Determine the [x, y] coordinate at the center of the cell enclosing the given text.  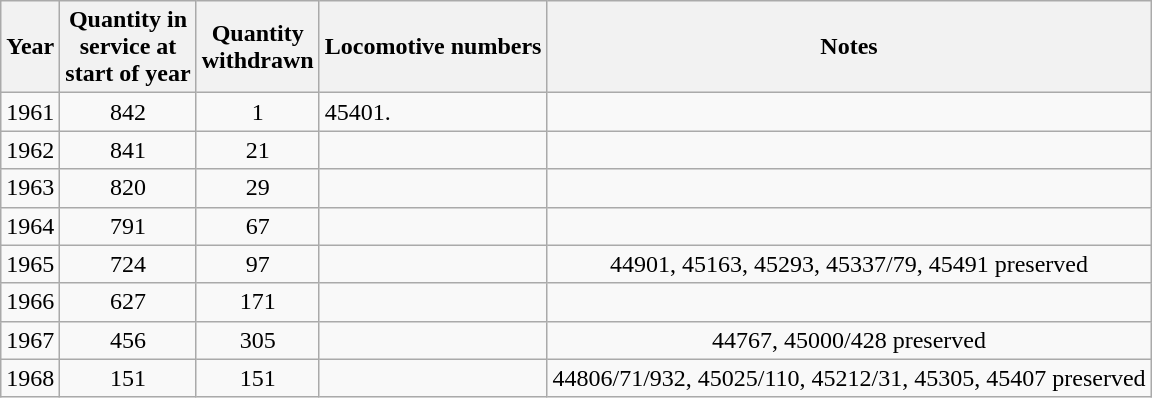
1967 [30, 340]
44767, 45000/428 preserved [849, 340]
305 [258, 340]
29 [258, 188]
Notes [849, 47]
456 [128, 340]
1966 [30, 302]
1965 [30, 264]
Quantity inservice atstart of year [128, 47]
Quantitywithdrawn [258, 47]
1 [258, 112]
Locomotive numbers [433, 47]
1964 [30, 226]
841 [128, 150]
67 [258, 226]
724 [128, 264]
44806/71/932, 45025/110, 45212/31, 45305, 45407 preserved [849, 378]
21 [258, 150]
842 [128, 112]
171 [258, 302]
97 [258, 264]
1962 [30, 150]
45401. [433, 112]
791 [128, 226]
820 [128, 188]
1968 [30, 378]
44901, 45163, 45293, 45337/79, 45491 preserved [849, 264]
1963 [30, 188]
627 [128, 302]
Year [30, 47]
1961 [30, 112]
